Return the (X, Y) coordinate for the center point of the cell that contains the specified text.  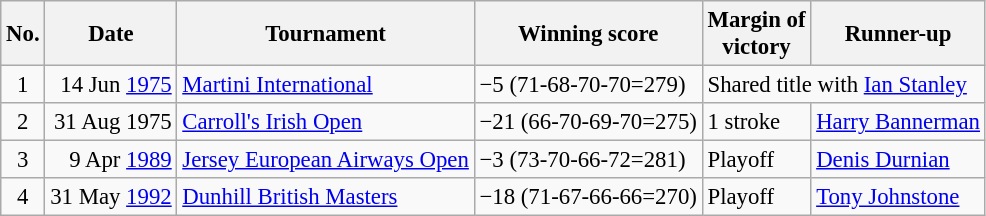
Martini International (326, 85)
4 (23, 197)
14 Jun 1975 (111, 85)
Carroll's Irish Open (326, 122)
31 Aug 1975 (111, 122)
31 May 1992 (111, 197)
No. (23, 34)
−18 (71-67-66-66=270) (588, 197)
Runner-up (898, 34)
1 stroke (756, 122)
Tony Johnstone (898, 197)
2 (23, 122)
9 Apr 1989 (111, 160)
Tournament (326, 34)
Harry Bannerman (898, 122)
Margin ofvictory (756, 34)
Winning score (588, 34)
1 (23, 85)
Shared title with Ian Stanley (844, 85)
−5 (71-68-70-70=279) (588, 85)
Dunhill British Masters (326, 197)
Denis Durnian (898, 160)
Date (111, 34)
3 (23, 160)
−3 (73-70-66-72=281) (588, 160)
Jersey European Airways Open (326, 160)
−21 (66-70-69-70=275) (588, 122)
